Return [x, y] of the center of cell containing provided text 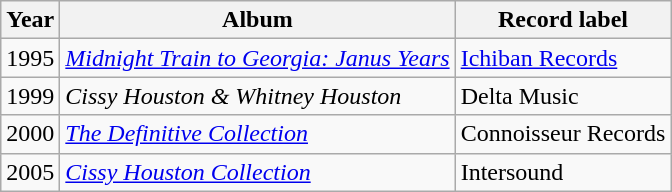
The Definitive Collection [258, 134]
2005 [30, 172]
2000 [30, 134]
Cissy Houston & Whitney Houston [258, 96]
1999 [30, 96]
Delta Music [563, 96]
Record label [563, 20]
Ichiban Records [563, 58]
Connoisseur Records [563, 134]
Year [30, 20]
Cissy Houston Collection [258, 172]
Intersound [563, 172]
Midnight Train to Georgia: Janus Years [258, 58]
1995 [30, 58]
Album [258, 20]
